Return the [x, y] coordinate for the center point of the cell that contains the specified text.  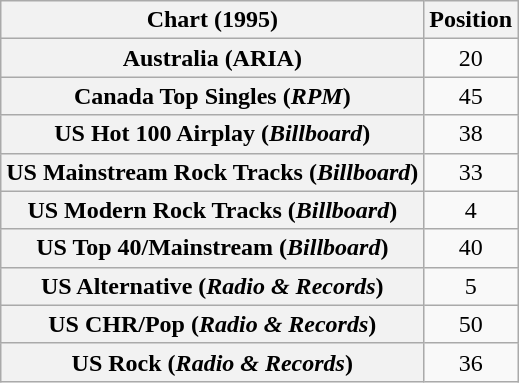
US Alternative (Radio & Records) [212, 286]
US Top 40/Mainstream (Billboard) [212, 248]
45 [471, 96]
36 [471, 362]
Chart (1995) [212, 20]
33 [471, 172]
38 [471, 134]
40 [471, 248]
US Hot 100 Airplay (Billboard) [212, 134]
20 [471, 58]
Australia (ARIA) [212, 58]
US CHR/Pop (Radio & Records) [212, 324]
US Rock (Radio & Records) [212, 362]
Position [471, 20]
US Mainstream Rock Tracks (Billboard) [212, 172]
Canada Top Singles (RPM) [212, 96]
4 [471, 210]
US Modern Rock Tracks (Billboard) [212, 210]
5 [471, 286]
50 [471, 324]
